From the cell containing the given text, extract its center point as (X, Y) coordinate. 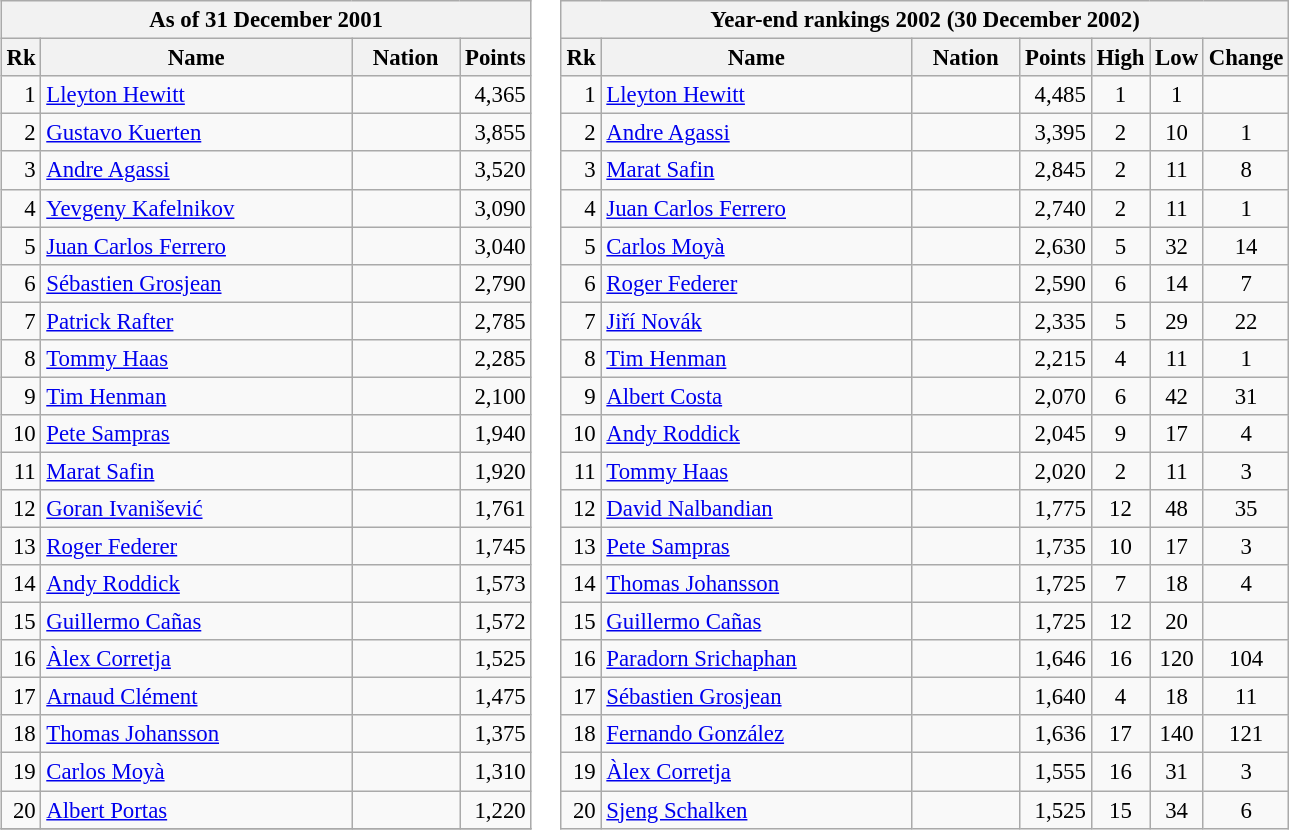
29 (1177, 321)
1,735 (1056, 546)
1,475 (496, 697)
120 (1177, 659)
1,572 (496, 622)
Sjeng Schalken (756, 809)
Fernando González (756, 734)
35 (1246, 509)
Paradorn Srichaphan (756, 659)
32 (1177, 246)
2,335 (1056, 321)
1,573 (496, 584)
Yevgeny Kafelnikov (196, 208)
Gustavo Kuerten (196, 133)
1,310 (496, 772)
2,100 (496, 396)
121 (1246, 734)
1,646 (1056, 659)
Change (1246, 58)
2,790 (496, 283)
3,090 (496, 208)
Albert Portas (196, 809)
Arnaud Clément (196, 697)
140 (1177, 734)
1,920 (496, 471)
Year-end rankings 2002 (30 December 2002) (924, 20)
3,395 (1056, 133)
1,375 (496, 734)
1,940 (496, 434)
2,740 (1056, 208)
Goran Ivanišević (196, 509)
2,845 (1056, 170)
42 (1177, 396)
4,485 (1056, 95)
4,365 (496, 95)
Jiří Novák (756, 321)
1,636 (1056, 734)
2,070 (1056, 396)
3,040 (496, 246)
2,285 (496, 358)
As of 31 December 2001 (266, 20)
2,215 (1056, 358)
David Nalbandian (756, 509)
2,045 (1056, 434)
2,590 (1056, 283)
48 (1177, 509)
1,220 (496, 809)
1,745 (496, 546)
34 (1177, 809)
3,855 (496, 133)
Albert Costa (756, 396)
1,775 (1056, 509)
Patrick Rafter (196, 321)
22 (1246, 321)
1,555 (1056, 772)
High (1120, 58)
3,520 (496, 170)
Low (1177, 58)
2,630 (1056, 246)
2,785 (496, 321)
2,020 (1056, 471)
1,761 (496, 509)
1,640 (1056, 697)
104 (1246, 659)
